From the cell containing the given text, extract its center point as (x, y) coordinate. 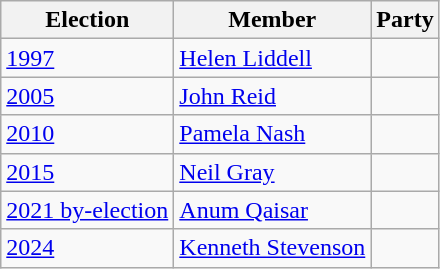
2024 (88, 248)
Neil Gray (272, 172)
Member (272, 20)
2015 (88, 172)
John Reid (272, 96)
Kenneth Stevenson (272, 248)
Election (88, 20)
1997 (88, 58)
Pamela Nash (272, 134)
2021 by-election (88, 210)
Anum Qaisar (272, 210)
Party (405, 20)
2010 (88, 134)
Helen Liddell (272, 58)
2005 (88, 96)
